Output the [x, y] coordinate of the center of the cell containing the given text.  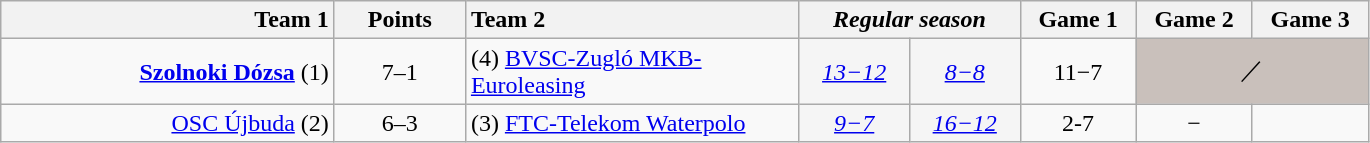
／ [1252, 72]
Game 1 [1078, 20]
Game 3 [1310, 20]
Team 1 [168, 20]
2-7 [1078, 123]
11−7 [1078, 72]
8−8 [964, 72]
(4) BVSC-Zugló MKB-Euroleasing [632, 72]
Team 2 [632, 20]
13−12 [854, 72]
9−7 [854, 123]
Points [400, 20]
6–3 [400, 123]
− [1194, 123]
Szolnoki Dózsa (1) [168, 72]
7–1 [400, 72]
(3) FTC-Telekom Waterpolo [632, 123]
Regular season [910, 20]
Game 2 [1194, 20]
16−12 [964, 123]
OSC Újbuda (2) [168, 123]
